Output the (x, y) coordinate of the center of the cell containing the given text.  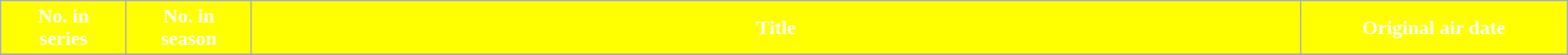
No. inseries (63, 28)
Original air date (1434, 28)
No. inseason (189, 28)
Title (776, 28)
